Output the (x, y) coordinate of the center of the cell containing the given text.  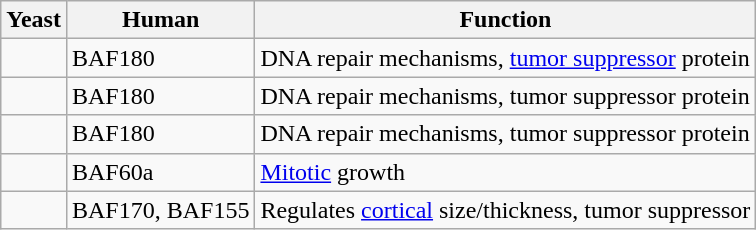
BAF170, BAF155 (160, 210)
Human (160, 20)
Yeast (34, 20)
Mitotic growth (506, 172)
Regulates cortical size/thickness, tumor suppressor (506, 210)
BAF60a (160, 172)
Function (506, 20)
